For the text-containing cell, return its midpoint in (X, Y) coordinate format. 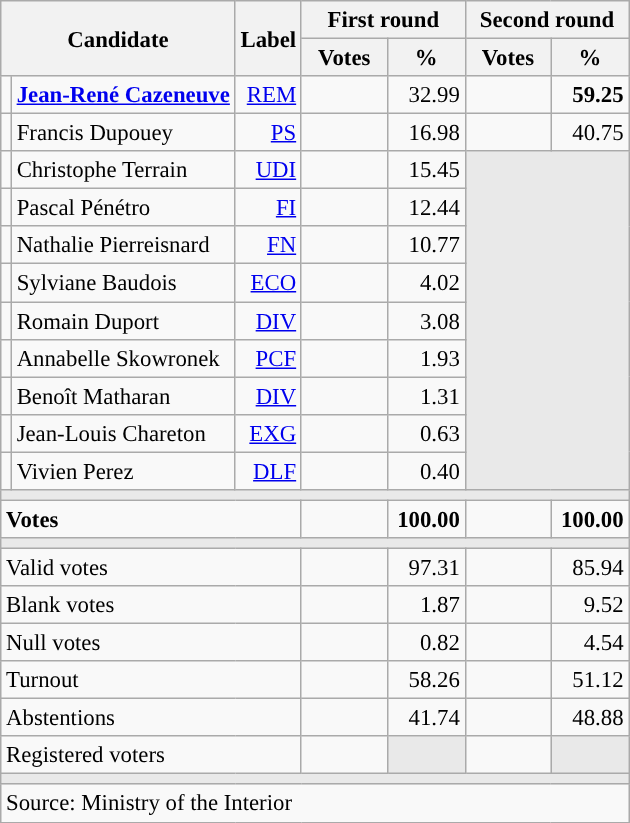
Pascal Pénétro (123, 208)
40.75 (590, 133)
Nathalie Pierreisnard (123, 245)
97.31 (426, 567)
Valid votes (152, 567)
Jean-René Cazeneuve (123, 95)
Null votes (152, 643)
3.08 (426, 321)
0.82 (426, 643)
Vivien Perez (123, 471)
58.26 (426, 680)
Abstentions (152, 718)
15.45 (426, 170)
0.40 (426, 471)
Candidate (118, 38)
1.87 (426, 605)
Blank votes (152, 605)
51.12 (590, 680)
Romain Duport (123, 321)
1.93 (426, 358)
Label (268, 38)
85.94 (590, 567)
48.88 (590, 718)
REM (268, 95)
Sylviane Baudois (123, 283)
FI (268, 208)
First round (383, 20)
FN (268, 245)
Christophe Terrain (123, 170)
Second round (547, 20)
Annabelle Skowronek (123, 358)
12.44 (426, 208)
1.31 (426, 396)
59.25 (590, 95)
Benoît Matharan (123, 396)
UDI (268, 170)
ECO (268, 283)
32.99 (426, 95)
16.98 (426, 133)
PS (268, 133)
9.52 (590, 605)
EXG (268, 433)
Source: Ministry of the Interior (315, 804)
Francis Dupouey (123, 133)
PCF (268, 358)
DLF (268, 471)
4.02 (426, 283)
0.63 (426, 433)
10.77 (426, 245)
Turnout (152, 680)
4.54 (590, 643)
Jean-Louis Chareton (123, 433)
Registered voters (152, 755)
41.74 (426, 718)
